Extract the (x, y) coordinate from the center of the cell holding the provided text.  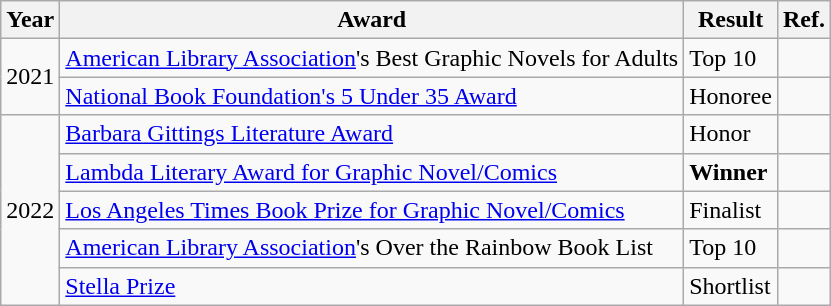
Honor (731, 134)
Lambda Literary Award for Graphic Novel/Comics (372, 172)
Honoree (731, 96)
Shortlist (731, 286)
Finalist (731, 210)
2022 (30, 210)
American Library Association's Over the Rainbow Book List (372, 248)
Los Angeles Times Book Prize for Graphic Novel/Comics (372, 210)
Result (731, 20)
Award (372, 20)
Winner (731, 172)
2021 (30, 77)
American Library Association's Best Graphic Novels for Adults (372, 58)
Ref. (804, 20)
Year (30, 20)
National Book Foundation's 5 Under 35 Award (372, 96)
Stella Prize (372, 286)
Barbara Gittings Literature Award (372, 134)
